Locate the cell with the specified text and output its [X, Y] center coordinate. 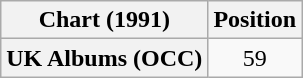
UK Albums (OCC) [104, 58]
59 [255, 58]
Chart (1991) [104, 20]
Position [255, 20]
